Detect which cell encompasses the target text, then output its [x, y] center coordinate. 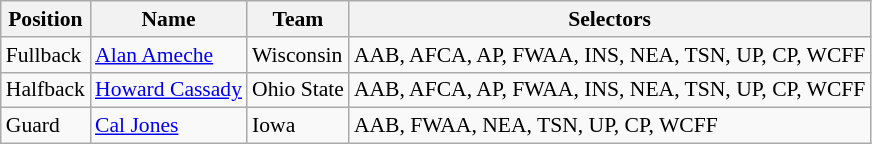
Wisconsin [298, 55]
Team [298, 19]
Halfback [46, 90]
AAB, FWAA, NEA, TSN, UP, CP, WCFF [610, 126]
Guard [46, 126]
Iowa [298, 126]
Alan Ameche [168, 55]
Fullback [46, 55]
Cal Jones [168, 126]
Ohio State [298, 90]
Name [168, 19]
Selectors [610, 19]
Position [46, 19]
Howard Cassady [168, 90]
